Pinpoint the cell where the given text exists, returning its (X, Y) midpoint coordinate. 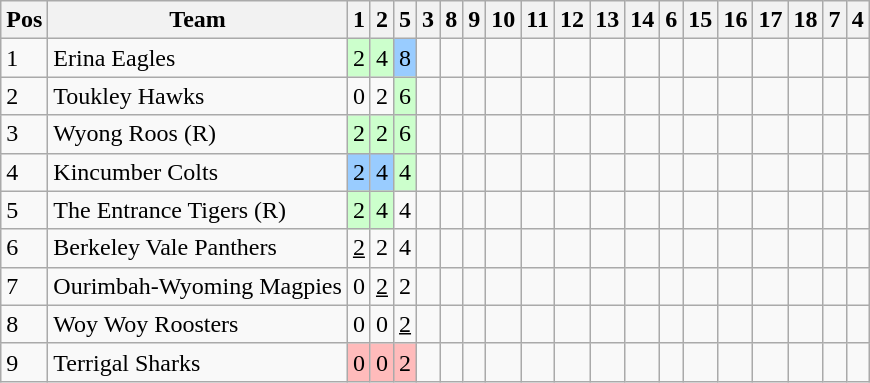
10 (504, 20)
The Entrance Tigers (R) (198, 210)
11 (538, 20)
Team (198, 20)
16 (736, 20)
Berkeley Vale Panthers (198, 248)
17 (770, 20)
13 (608, 20)
Pos (24, 20)
14 (642, 20)
Woy Woy Roosters (198, 324)
Toukley Hawks (198, 96)
Ourimbah-Wyoming Magpies (198, 286)
Erina Eagles (198, 58)
15 (700, 20)
12 (572, 20)
Terrigal Sharks (198, 362)
Kincumber Colts (198, 172)
Wyong Roos (R) (198, 134)
18 (806, 20)
